Identify which cell holds the provided text, then report its (X, Y) central coordinate. 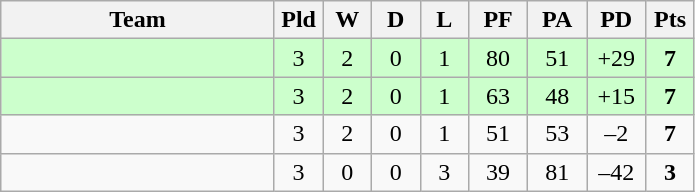
PA (558, 20)
48 (558, 96)
PF (498, 20)
–2 (616, 134)
W (348, 20)
D (396, 20)
L (444, 20)
+29 (616, 58)
Team (138, 20)
+15 (616, 96)
PD (616, 20)
81 (558, 172)
–42 (616, 172)
Pts (670, 20)
Pld (298, 20)
53 (558, 134)
63 (498, 96)
39 (498, 172)
80 (498, 58)
